For the text-containing cell, return its midpoint in (x, y) coordinate format. 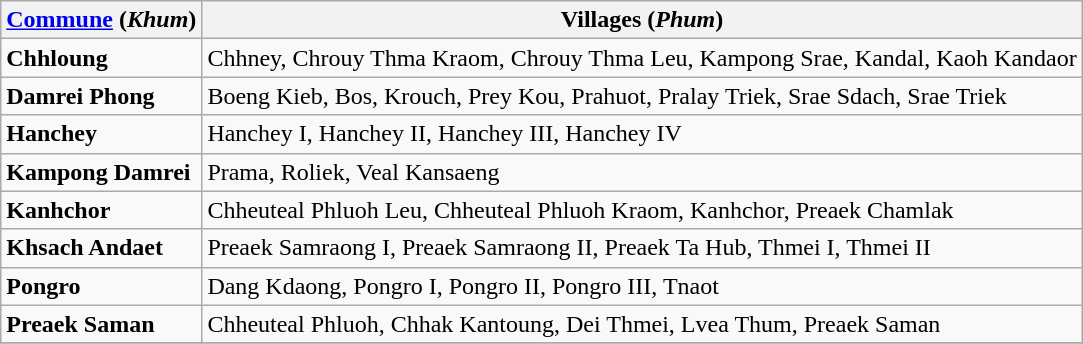
Chhloung (102, 58)
Preaek Saman (102, 324)
Boeng Kieb, Bos, Krouch, Prey Kou, Prahuot, Pralay Triek, Srae Sdach, Srae Triek (642, 96)
Kanhchor (102, 210)
Prama, Roliek, Veal Kansaeng (642, 172)
Chheuteal Phluoh, Chhak Kantoung, Dei Thmei, Lvea Thum, Preaek Saman (642, 324)
Pongro (102, 286)
Preaek Samraong I, Preaek Samraong II, Preaek Ta Hub, Thmei I, Thmei II (642, 248)
Hanchey (102, 134)
Khsach Andaet (102, 248)
Hanchey I, Hanchey II, Hanchey III, Hanchey IV (642, 134)
Dang Kdaong, Pongro I, Pongro II, Pongro III, Tnaot (642, 286)
Commune (Khum) (102, 20)
Villages (Phum) (642, 20)
Damrei Phong (102, 96)
Kampong Damrei (102, 172)
Chheuteal Phluoh Leu, Chheuteal Phluoh Kraom, Kanhchor, Preaek Chamlak (642, 210)
Chhney, Chrouy Thma Kraom, Chrouy Thma Leu, Kampong Srae, Kandal, Kaoh Kandaor (642, 58)
